Capture the cell that displays the provided text and extract its (x, y) central coordinate. 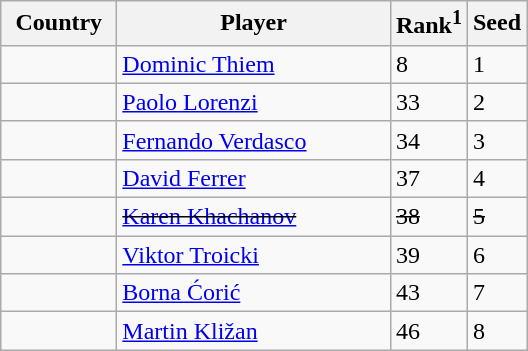
39 (428, 255)
David Ferrer (254, 178)
38 (428, 217)
6 (496, 255)
Fernando Verdasco (254, 140)
5 (496, 217)
Borna Ćorić (254, 293)
Dominic Thiem (254, 64)
Rank1 (428, 24)
1 (496, 64)
Country (59, 24)
33 (428, 102)
Karen Khachanov (254, 217)
3 (496, 140)
7 (496, 293)
Viktor Troicki (254, 255)
Martin Kližan (254, 331)
37 (428, 178)
34 (428, 140)
43 (428, 293)
Seed (496, 24)
Player (254, 24)
Paolo Lorenzi (254, 102)
2 (496, 102)
46 (428, 331)
4 (496, 178)
